Search for the cell housing the specified text and yield its [X, Y] center coordinate. 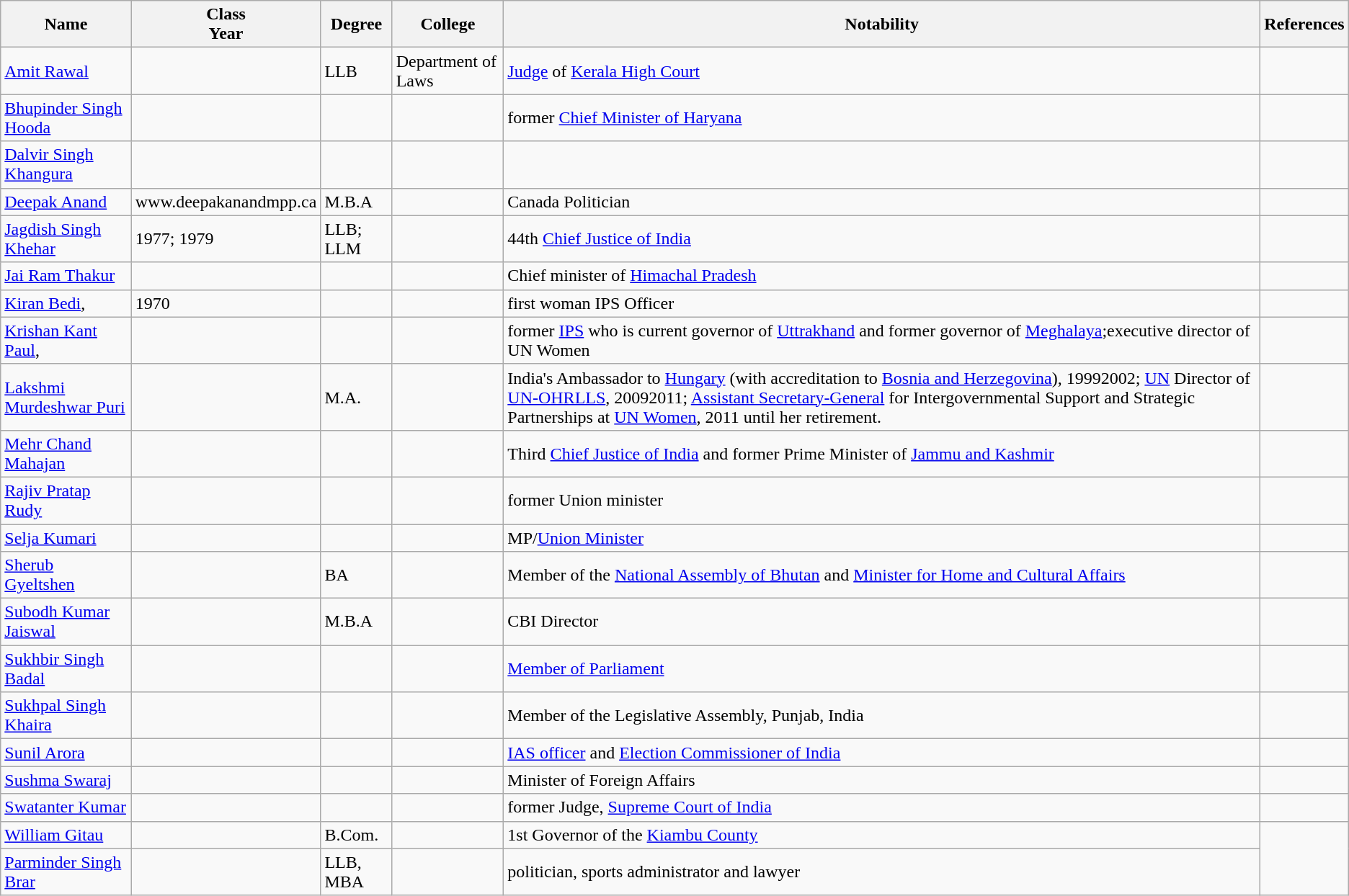
Degree [356, 24]
IAS officer and Election Commissioner of India [882, 753]
B.Com. [356, 835]
Parminder Singh Brar [66, 872]
Sunil Arora [66, 753]
Member of Parliament [882, 668]
Jagdish Singh Khehar [66, 239]
Selja Kumari [66, 538]
Kiran Bedi, [66, 303]
1977; 1979 [226, 239]
Sherub Gyeltshen [66, 575]
Dalvir Singh Khangura [66, 164]
College [448, 24]
Member of the Legislative Assembly, Punjab, India [882, 716]
Swatanter Kumar [66, 807]
Sukhpal Singh Khaira [66, 716]
1st Governor of the Kiambu County [882, 835]
first woman IPS Officer [882, 303]
References [1304, 24]
Subodh Kumar Jaiswal [66, 622]
CBI Director [882, 622]
ClassYear [226, 24]
BA [356, 575]
politician, sports administrator and lawyer [882, 872]
LLB [356, 71]
Bhupinder Singh Hooda [66, 118]
Third Chief Justice of India and former Prime Minister of Jammu and Kashmir [882, 454]
Rajiv Pratap Rudy [66, 500]
Sukhbir Singh Badal [66, 668]
Chief minister of Himachal Pradesh [882, 276]
M.A. [356, 397]
Name [66, 24]
Sushma Swaraj [66, 780]
former IPS who is current governor of Uttrakhand and former governor of Meghalaya;executive director of UN Women [882, 340]
former Union minister [882, 500]
www.deepakanandmpp.ca [226, 202]
Minister of Foreign Affairs [882, 780]
Amit Rawal [66, 71]
Lakshmi Murdeshwar Puri [66, 397]
Mehr Chand Mahajan [66, 454]
former Judge, Supreme Court of India [882, 807]
MP/Union Minister [882, 538]
former Chief Minister of Haryana [882, 118]
Member of the National Assembly of Bhutan and Minister for Home and Cultural Affairs [882, 575]
Notability [882, 24]
Deepak Anand [66, 202]
Krishan Kant Paul, [66, 340]
Judge of Kerala High Court [882, 71]
44th Chief Justice of India [882, 239]
Department of Laws [448, 71]
LLB; LLM [356, 239]
Jai Ram Thakur [66, 276]
LLB, MBA [356, 872]
1970 [226, 303]
Canada Politician [882, 202]
William Gitau [66, 835]
